Return [x, y] of the center of cell containing provided text 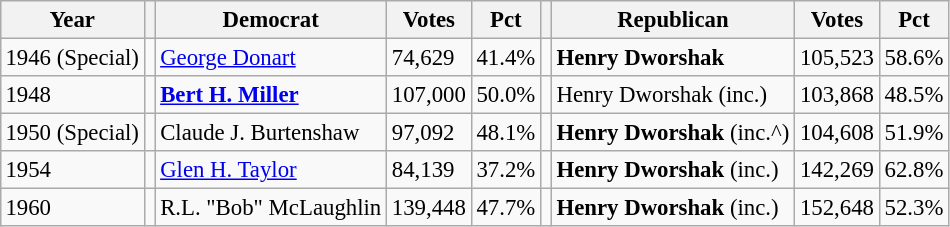
50.0% [506, 95]
Year [72, 20]
107,000 [430, 95]
48.1% [506, 133]
52.3% [914, 208]
103,868 [838, 95]
48.5% [914, 95]
Claude J. Burtenshaw [271, 133]
139,448 [430, 208]
74,629 [430, 57]
1960 [72, 208]
41.4% [506, 57]
51.9% [914, 133]
1948 [72, 95]
97,092 [430, 133]
84,139 [430, 170]
Republican [672, 20]
Bert H. Miller [271, 95]
47.7% [506, 208]
104,608 [838, 133]
1950 (Special) [72, 133]
62.8% [914, 170]
152,648 [838, 208]
Henry Dworshak (inc.^) [672, 133]
58.6% [914, 57]
George Donart [271, 57]
105,523 [838, 57]
142,269 [838, 170]
Henry Dworshak [672, 57]
37.2% [506, 170]
R.L. "Bob" McLaughlin [271, 208]
Democrat [271, 20]
Glen H. Taylor [271, 170]
1946 (Special) [72, 57]
1954 [72, 170]
